Locate the cell with the specified text and output its (X, Y) center coordinate. 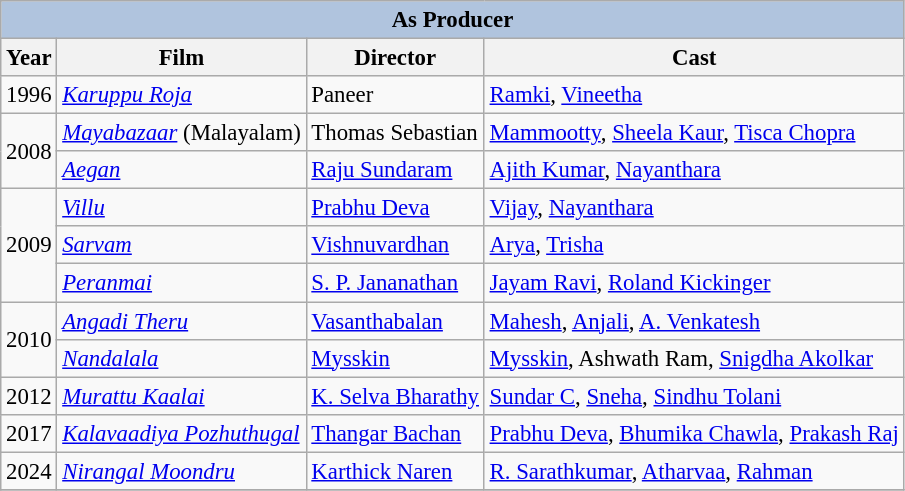
Director (395, 58)
2009 (29, 246)
Kalavaadiya Pozhuthugal (182, 433)
Year (29, 58)
Mayabazaar (Malayalam) (182, 133)
As Producer (453, 20)
2008 (29, 152)
2024 (29, 471)
2010 (29, 340)
Vasanthabalan (395, 321)
Nandalala (182, 358)
Murattu Kaalai (182, 396)
Ajith Kumar, Nayanthara (694, 170)
1996 (29, 95)
Aegan (182, 170)
Sarvam (182, 245)
Sundar C, Sneha, Sindhu Tolani (694, 396)
Angadi Theru (182, 321)
Thangar Bachan (395, 433)
S. P. Jananathan (395, 283)
Thomas Sebastian (395, 133)
Jayam Ravi, Roland Kickinger (694, 283)
Nirangal Moondru (182, 471)
Karuppu Roja (182, 95)
Paneer (395, 95)
Prabhu Deva, Bhumika Chawla, Prakash Raj (694, 433)
Villu (182, 208)
K. Selva Bharathy (395, 396)
2012 (29, 396)
Ramki, Vineetha (694, 95)
Raju Sundaram (395, 170)
Film (182, 58)
2017 (29, 433)
Cast (694, 58)
Vijay, Nayanthara (694, 208)
Peranmai (182, 283)
Prabhu Deva (395, 208)
Arya, Trisha (694, 245)
Mysskin (395, 358)
R. Sarathkumar, Atharvaa, Rahman (694, 471)
Mahesh, Anjali, A. Venkatesh (694, 321)
Mysskin, Ashwath Ram, Snigdha Akolkar (694, 358)
Vishnuvardhan (395, 245)
Karthick Naren (395, 471)
Mammootty, Sheela Kaur, Tisca Chopra (694, 133)
